From the cell containing the given text, extract its center point as [x, y] coordinate. 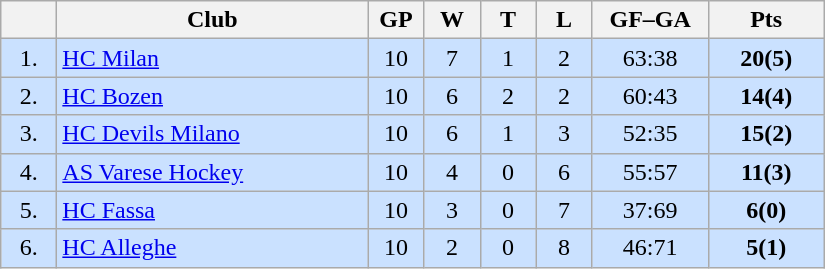
8 [564, 248]
HC Fassa [212, 210]
1. [29, 58]
W [452, 20]
52:35 [650, 134]
HC Bozen [212, 96]
20(5) [766, 58]
HC Devils Milano [212, 134]
55:57 [650, 172]
37:69 [650, 210]
HC Alleghe [212, 248]
2. [29, 96]
60:43 [650, 96]
6(0) [766, 210]
L [564, 20]
15(2) [766, 134]
T [508, 20]
Club [212, 20]
6. [29, 248]
3. [29, 134]
63:38 [650, 58]
4. [29, 172]
AS Varese Hockey [212, 172]
HC Milan [212, 58]
14(4) [766, 96]
GF–GA [650, 20]
4 [452, 172]
46:71 [650, 248]
11(3) [766, 172]
GP [396, 20]
Pts [766, 20]
5(1) [766, 248]
5. [29, 210]
